Detect which cell encompasses the target text, then output its [x, y] center coordinate. 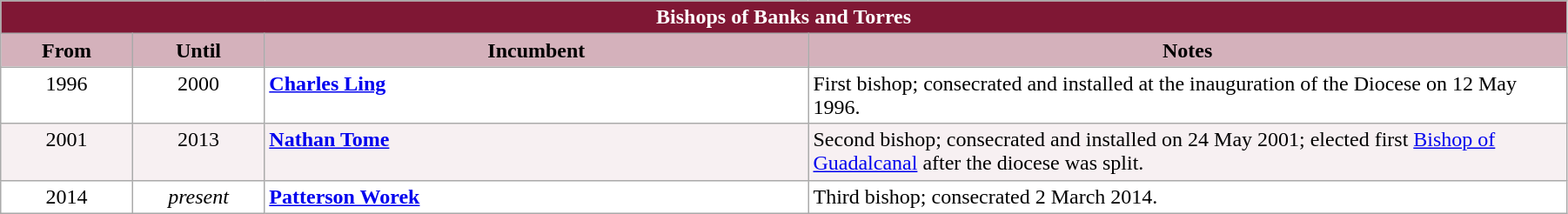
present [198, 197]
Nathan Tome [536, 151]
Incumbent [536, 50]
Second bishop; consecrated and installed on 24 May 2001; elected first Bishop of Guadalcanal after the diocese was split. [1188, 151]
2001 [67, 151]
Patterson Worek [536, 197]
1996 [67, 96]
Until [198, 50]
2013 [198, 151]
Charles Ling [536, 96]
Notes [1188, 50]
2000 [198, 96]
2014 [67, 197]
First bishop; consecrated and installed at the inauguration of the Diocese on 12 May 1996. [1188, 96]
Bishops of Banks and Torres [784, 17]
From [67, 50]
Third bishop; consecrated 2 March 2014. [1188, 197]
